Pinpoint the cell where the given text exists, returning its (x, y) midpoint coordinate. 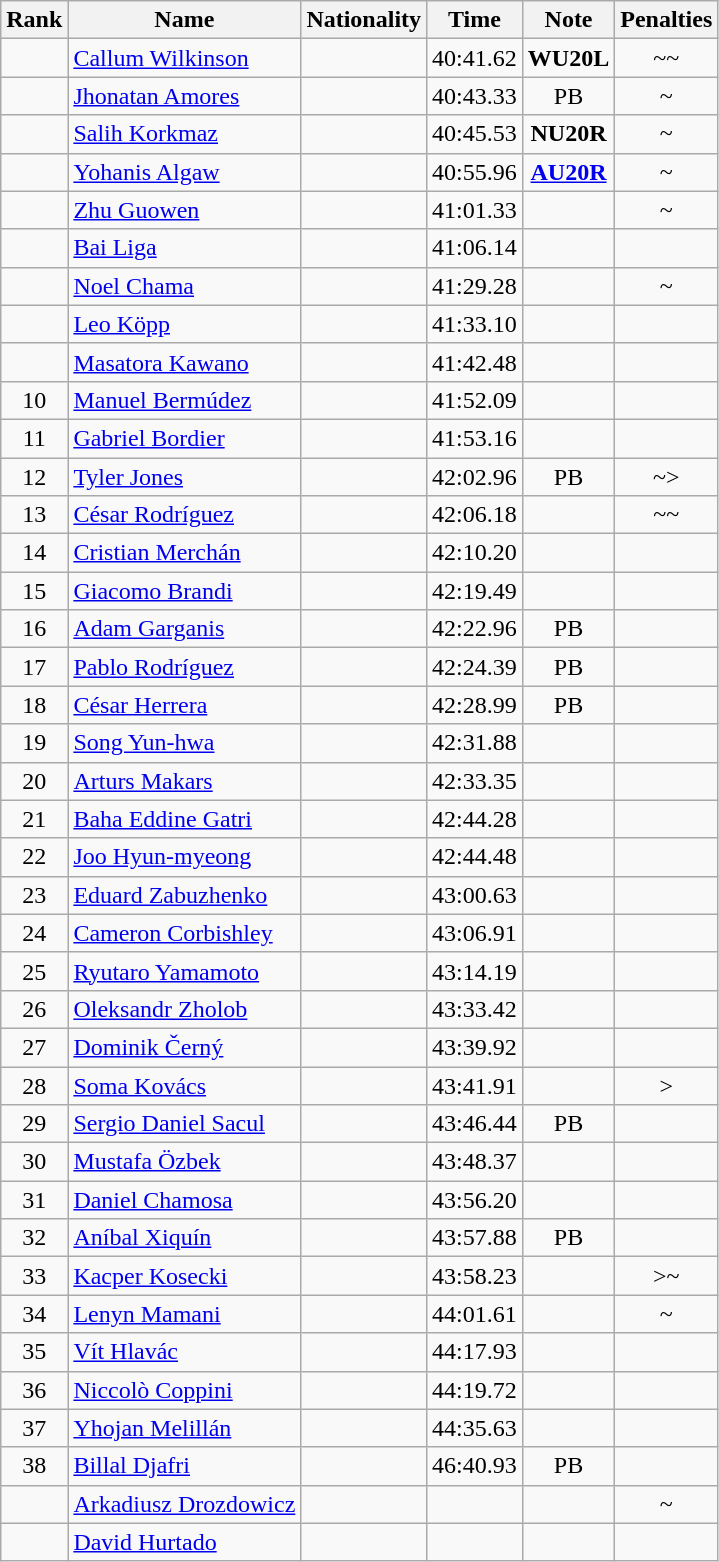
40:43.33 (475, 96)
Jhonatan Amores (184, 96)
42:06.18 (475, 515)
Mustafa Özbek (184, 1162)
Name (184, 20)
Billal Djafri (184, 1466)
David Hurtado (184, 1542)
NU20R (568, 134)
24 (34, 933)
16 (34, 629)
40:55.96 (475, 172)
46:40.93 (475, 1466)
Noel Chama (184, 286)
37 (34, 1428)
Manuel Bermúdez (184, 400)
Joo Hyun-myeong (184, 857)
38 (34, 1466)
43:46.44 (475, 1124)
13 (34, 515)
29 (34, 1124)
36 (34, 1390)
43:33.42 (475, 1009)
43:39.92 (475, 1047)
Niccolò Coppini (184, 1390)
42:19.49 (475, 591)
30 (34, 1162)
20 (34, 781)
42:10.20 (475, 553)
Giacomo Brandi (184, 591)
44:19.72 (475, 1390)
Daniel Chamosa (184, 1200)
31 (34, 1200)
44:17.93 (475, 1352)
Gabriel Bordier (184, 438)
WU20L (568, 58)
Masatora Kawano (184, 362)
34 (34, 1314)
42:22.96 (475, 629)
41:06.14 (475, 248)
~> (666, 477)
43:00.63 (475, 895)
42:28.99 (475, 705)
26 (34, 1009)
15 (34, 591)
41:29.28 (475, 286)
Cameron Corbishley (184, 933)
43:48.37 (475, 1162)
43:57.88 (475, 1238)
41:52.09 (475, 400)
21 (34, 819)
Leo Köpp (184, 324)
Pablo Rodríguez (184, 667)
23 (34, 895)
Salih Korkmaz (184, 134)
César Herrera (184, 705)
42:44.48 (475, 857)
Rank (34, 20)
Ryutaro Yamamoto (184, 971)
43:56.20 (475, 1200)
11 (34, 438)
Yhojan Melillán (184, 1428)
41:01.33 (475, 210)
40:41.62 (475, 58)
Cristian Merchán (184, 553)
Nationality (364, 20)
44:35.63 (475, 1428)
14 (34, 553)
> (666, 1085)
28 (34, 1085)
43:58.23 (475, 1276)
25 (34, 971)
Eduard Zabuzhenko (184, 895)
42:31.88 (475, 743)
12 (34, 477)
42:24.39 (475, 667)
AU20R (568, 172)
Aníbal Xiquín (184, 1238)
Zhu Guowen (184, 210)
Callum Wilkinson (184, 58)
43:41.91 (475, 1085)
César Rodríguez (184, 515)
Adam Garganis (184, 629)
Penalties (666, 20)
41:53.16 (475, 438)
22 (34, 857)
Oleksandr Zholob (184, 1009)
33 (34, 1276)
Lenyn Mamani (184, 1314)
Dominik Černý (184, 1047)
41:33.10 (475, 324)
27 (34, 1047)
Bai Liga (184, 248)
42:33.35 (475, 781)
Arturs Makars (184, 781)
35 (34, 1352)
Soma Kovács (184, 1085)
19 (34, 743)
42:02.96 (475, 477)
Time (475, 20)
17 (34, 667)
Kacper Kosecki (184, 1276)
32 (34, 1238)
40:45.53 (475, 134)
Song Yun-hwa (184, 743)
Vít Hlavác (184, 1352)
41:42.48 (475, 362)
10 (34, 400)
Yohanis Algaw (184, 172)
18 (34, 705)
Baha Eddine Gatri (184, 819)
Note (568, 20)
43:06.91 (475, 933)
44:01.61 (475, 1314)
>~ (666, 1276)
Arkadiusz Drozdowicz (184, 1504)
Tyler Jones (184, 477)
43:14.19 (475, 971)
42:44.28 (475, 819)
Sergio Daniel Sacul (184, 1124)
